Locate the cell with the specified text and output its (x, y) center coordinate. 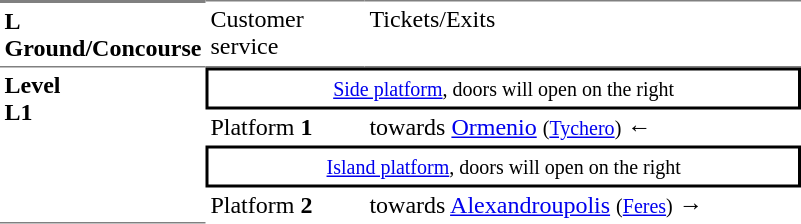
Platform 2 (286, 206)
Tickets/Exits (583, 34)
LevelL1 (103, 146)
Platform 1 (286, 128)
towards Alexandroupolis (Feres) → (583, 206)
towards Ormenio (Tychero) ← (583, 128)
Customer service (286, 34)
LGround/Concourse (103, 34)
